From the cell containing the given text, extract its center point as (x, y) coordinate. 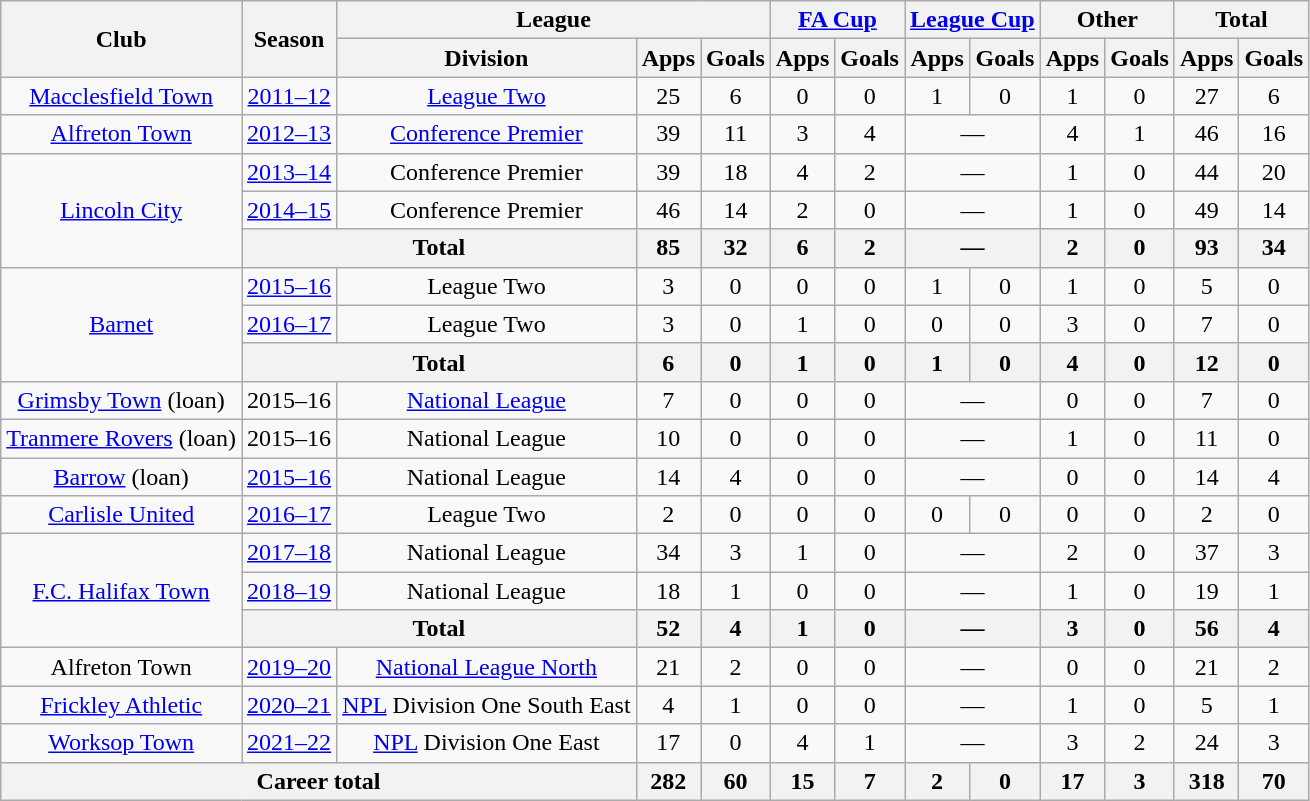
318 (1206, 781)
2012–13 (290, 134)
Tranmere Rovers (loan) (122, 438)
Worksop Town (122, 743)
NPL Division One East (487, 743)
24 (1206, 743)
Frickley Athletic (122, 705)
10 (668, 438)
44 (1206, 172)
Barrow (loan) (122, 477)
282 (668, 781)
2019–20 (290, 667)
16 (1274, 134)
Division (487, 58)
2020–21 (290, 705)
93 (1206, 248)
60 (736, 781)
49 (1206, 210)
52 (668, 629)
85 (668, 248)
2014–15 (290, 210)
National League North (487, 667)
2013–14 (290, 172)
Grimsby Town (loan) (122, 400)
20 (1274, 172)
Carlisle United (122, 515)
FA Cup (837, 20)
32 (736, 248)
Barnet (122, 324)
27 (1206, 96)
25 (668, 96)
Club (122, 39)
37 (1206, 553)
2017–18 (290, 553)
15 (802, 781)
56 (1206, 629)
70 (1274, 781)
12 (1206, 362)
Lincoln City (122, 210)
NPL Division One South East (487, 705)
2011–12 (290, 96)
F.C. Halifax Town (122, 591)
2018–19 (290, 591)
Season (290, 39)
League (554, 20)
2021–22 (290, 743)
Macclesfield Town (122, 96)
19 (1206, 591)
Career total (318, 781)
Other (1107, 20)
League Cup (972, 20)
